Identify which cell holds the provided text, then report its [x, y] central coordinate. 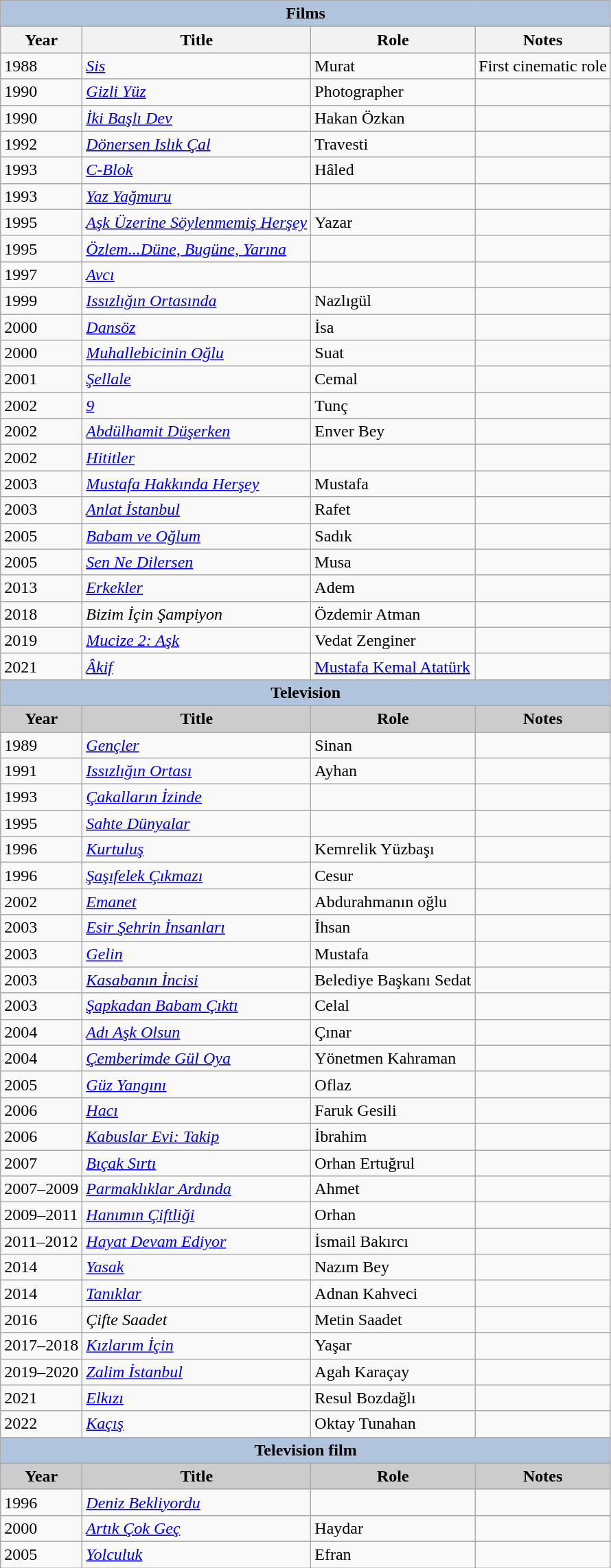
Yaşar [393, 1346]
İki Başlı Dev [196, 118]
2022 [41, 1424]
Dönersen Islık Çal [196, 144]
Television film [306, 1450]
First cinematic role [543, 66]
Yönetmen Kahraman [393, 1058]
Hititler [196, 458]
Oktay Tunahan [393, 1424]
İsmail Bakırcı [393, 1241]
1989 [41, 745]
2011–2012 [41, 1241]
Orhan Ertuğrul [393, 1163]
Elkızı [196, 1398]
1992 [41, 144]
Belediye Başkanı Sedat [393, 980]
Bizim İçin Şampiyon [196, 614]
9 [196, 406]
C-Blok [196, 170]
Faruk Gesili [393, 1110]
Kurtuluş [196, 850]
2019 [41, 640]
Artık Çok Geç [196, 1528]
2018 [41, 614]
Tanıklar [196, 1294]
Gençler [196, 745]
Güz Yangını [196, 1084]
İsa [393, 327]
2001 [41, 379]
Issızlığın Ortası [196, 771]
Sahte Dünyalar [196, 823]
Emanet [196, 902]
Sinan [393, 745]
Hayat Devam Ediyor [196, 1241]
Esir Şehrin İnsanları [196, 928]
Kabuslar Evi: Takip [196, 1136]
1999 [41, 301]
Rafet [393, 510]
Nazlıgül [393, 301]
Agah Karaçay [393, 1372]
Zalim İstanbul [196, 1372]
Şaşıfelek Çıkmazı [196, 876]
Abdurahmanın oğlu [393, 902]
Travesti [393, 144]
1997 [41, 274]
Dansöz [196, 327]
Adem [393, 588]
Kızlarım İçin [196, 1346]
Ahmet [393, 1189]
Şellale [196, 379]
Mustafa Hakkında Herşey [196, 484]
Çınar [393, 1032]
Metin Saadet [393, 1320]
Çemberimde Gül Oya [196, 1058]
Television [306, 692]
Haydar [393, 1528]
Celal [393, 1006]
Kaçış [196, 1424]
2019–2020 [41, 1372]
Yolculuk [196, 1554]
Âkif [196, 666]
Çakalların İzinde [196, 797]
Sen Ne Dilersen [196, 562]
Vedat Zenginer [393, 640]
Enver Bey [393, 432]
Anlat İstanbul [196, 510]
Gelin [196, 954]
2016 [41, 1320]
Sadık [393, 536]
Oflaz [393, 1084]
Orhan [393, 1215]
Özdemir Atman [393, 614]
2009–2011 [41, 1215]
1991 [41, 771]
İbrahim [393, 1136]
Hanımın Çiftliği [196, 1215]
Aşk Üzerine Söylenmemiş Herşey [196, 222]
Şapkadan Babam Çıktı [196, 1006]
Mucize 2: Aşk [196, 640]
Hacı [196, 1110]
Gizli Yüz [196, 92]
Yaz Yağmuru [196, 196]
Mustafa Kemal Atatürk [393, 666]
Muhallebicinin Oğlu [196, 353]
Deniz Bekliyordu [196, 1502]
Photographer [393, 92]
Adı Aşk Olsun [196, 1032]
2013 [41, 588]
Cemal [393, 379]
Yazar [393, 222]
Özlem...Düne, Bugüne, Yarına [196, 248]
Adnan Kahveci [393, 1294]
Nazım Bey [393, 1267]
Kasabanın İncisi [196, 980]
Erkekler [196, 588]
Parmaklıklar Ardında [196, 1189]
Çifte Saadet [196, 1320]
Hâled [393, 170]
Musa [393, 562]
Ayhan [393, 771]
Bıçak Sırtı [196, 1163]
Abdülhamit Düşerken [196, 432]
Issızlığın Ortasında [196, 301]
Hakan Özkan [393, 118]
2007 [41, 1163]
Murat [393, 66]
İhsan [393, 928]
Efran [393, 1554]
Avcı [196, 274]
Kemrelik Yüzbaşı [393, 850]
1988 [41, 66]
Sis [196, 66]
Films [306, 14]
Cesur [393, 876]
Yasak [196, 1267]
2007–2009 [41, 1189]
2017–2018 [41, 1346]
Suat [393, 353]
Babam ve Oğlum [196, 536]
Resul Bozdağlı [393, 1398]
Tunç [393, 406]
